Scan for the cell matching the given text and deliver its [x, y] coordinate at center. 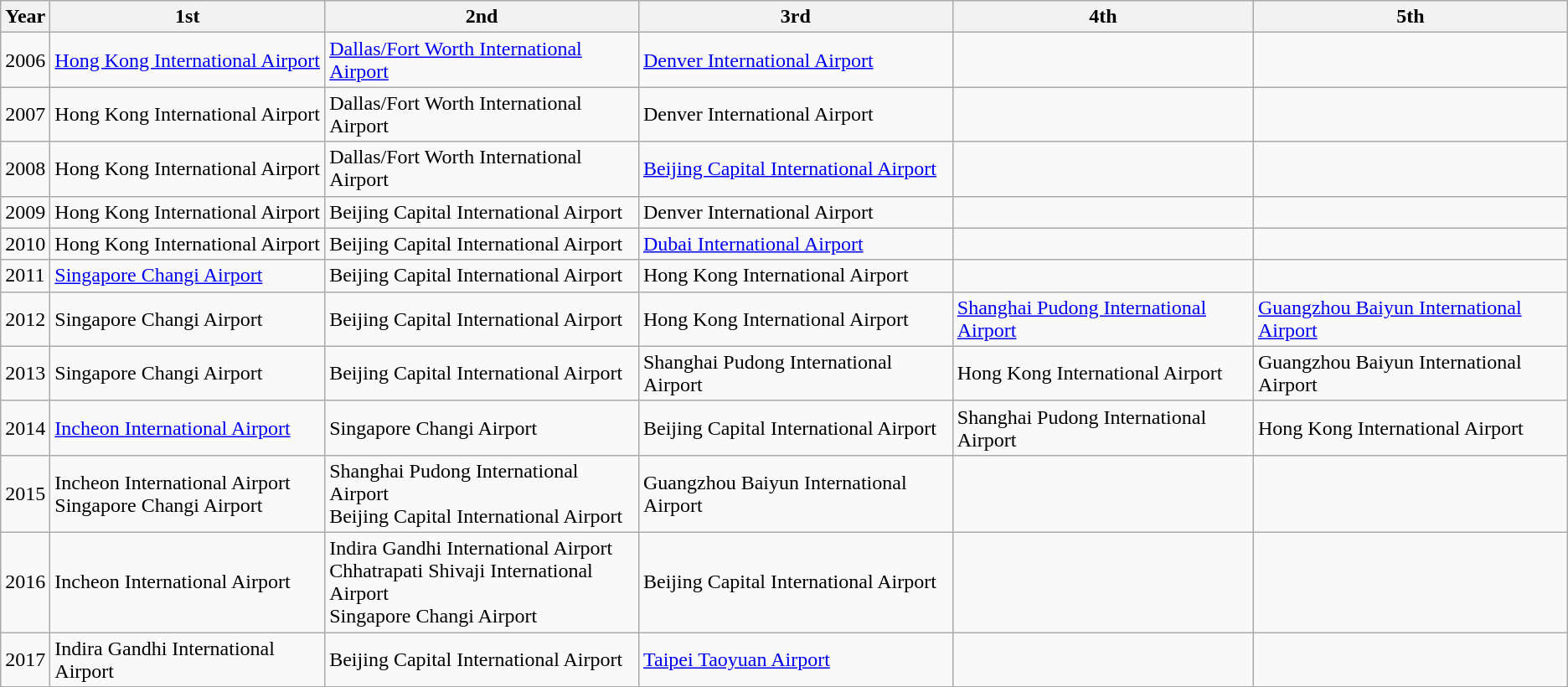
2010 [25, 244]
2nd [482, 17]
2015 [25, 493]
Indira Gandhi International Airport [188, 659]
2011 [25, 276]
2007 [25, 114]
2009 [25, 212]
2006 [25, 60]
3rd [796, 17]
Indira Gandhi International Airport Chhatrapati Shivaji International Airport Singapore Changi Airport [482, 581]
2008 [25, 169]
2013 [25, 374]
2012 [25, 318]
2016 [25, 581]
Year [25, 17]
4th [1102, 17]
2017 [25, 659]
5th [1411, 17]
Taipei Taoyuan Airport [796, 659]
Incheon International Airport Singapore Changi Airport [188, 493]
Shanghai Pudong International Airport Beijing Capital International Airport [482, 493]
1st [188, 17]
Dubai International Airport [796, 244]
2014 [25, 427]
